Locate the cell with the specified text and output its [x, y] center coordinate. 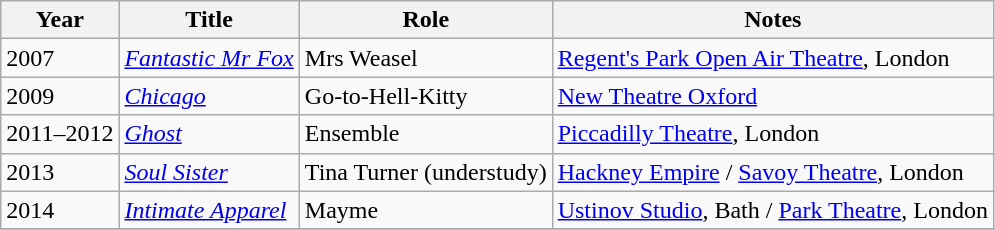
2014 [60, 210]
Role [426, 20]
Ensemble [426, 134]
Notes [772, 20]
2009 [60, 96]
Title [209, 20]
2011–2012 [60, 134]
Tina Turner (understudy) [426, 172]
Soul Sister [209, 172]
Ustinov Studio, Bath / Park Theatre, London [772, 210]
Year [60, 20]
Mrs Weasel [426, 58]
Hackney Empire / Savoy Theatre, London [772, 172]
2013 [60, 172]
Chicago [209, 96]
2007 [60, 58]
Regent's Park Open Air Theatre, London [772, 58]
New Theatre Oxford [772, 96]
Fantastic Mr Fox [209, 58]
Intimate Apparel [209, 210]
Ghost [209, 134]
Mayme [426, 210]
Go-to-Hell-Kitty [426, 96]
Piccadilly Theatre, London [772, 134]
